Return the [x, y] coordinate for the center point of the cell that contains the specified text.  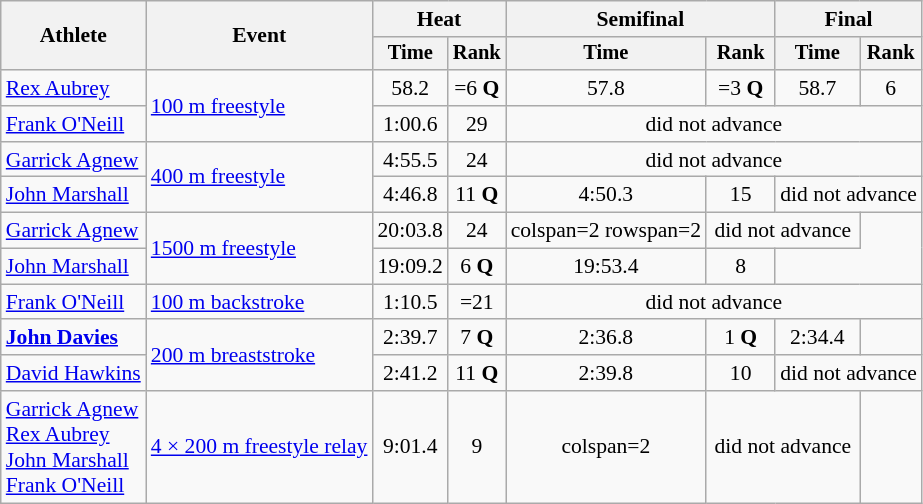
57.8 [606, 88]
10 [740, 373]
John Davies [74, 338]
=3 Q [740, 88]
2:41.2 [410, 373]
9 [477, 447]
58.2 [410, 88]
=21 [477, 302]
2:36.8 [606, 338]
1500 m freestyle [260, 248]
2:34.4 [817, 338]
Event [260, 36]
15 [740, 195]
Athlete [74, 36]
20:03.8 [410, 231]
58.7 [817, 88]
colspan=2 [606, 447]
2:39.7 [410, 338]
colspan=2 rowspan=2 [606, 231]
8 [740, 267]
29 [477, 124]
Rex Aubrey [74, 88]
1 Q [740, 338]
7 Q [477, 338]
100 m freestyle [260, 106]
4:50.3 [606, 195]
19:09.2 [410, 267]
4:46.8 [410, 195]
Heat [438, 19]
=6 Q [477, 88]
4 × 200 m freestyle relay [260, 447]
200 m breaststroke [260, 356]
Semifinal [641, 19]
David Hawkins [74, 373]
1:10.5 [410, 302]
Final [848, 19]
1:00.6 [410, 124]
2:39.8 [606, 373]
19:53.4 [606, 267]
9:01.4 [410, 447]
6 Q [477, 267]
100 m backstroke [260, 302]
400 m freestyle [260, 178]
6 [892, 88]
Garrick AgnewRex AubreyJohn MarshallFrank O'Neill [74, 447]
4:55.5 [410, 160]
